Return the (X, Y) coordinate for the center point of the cell that contains the specified text.  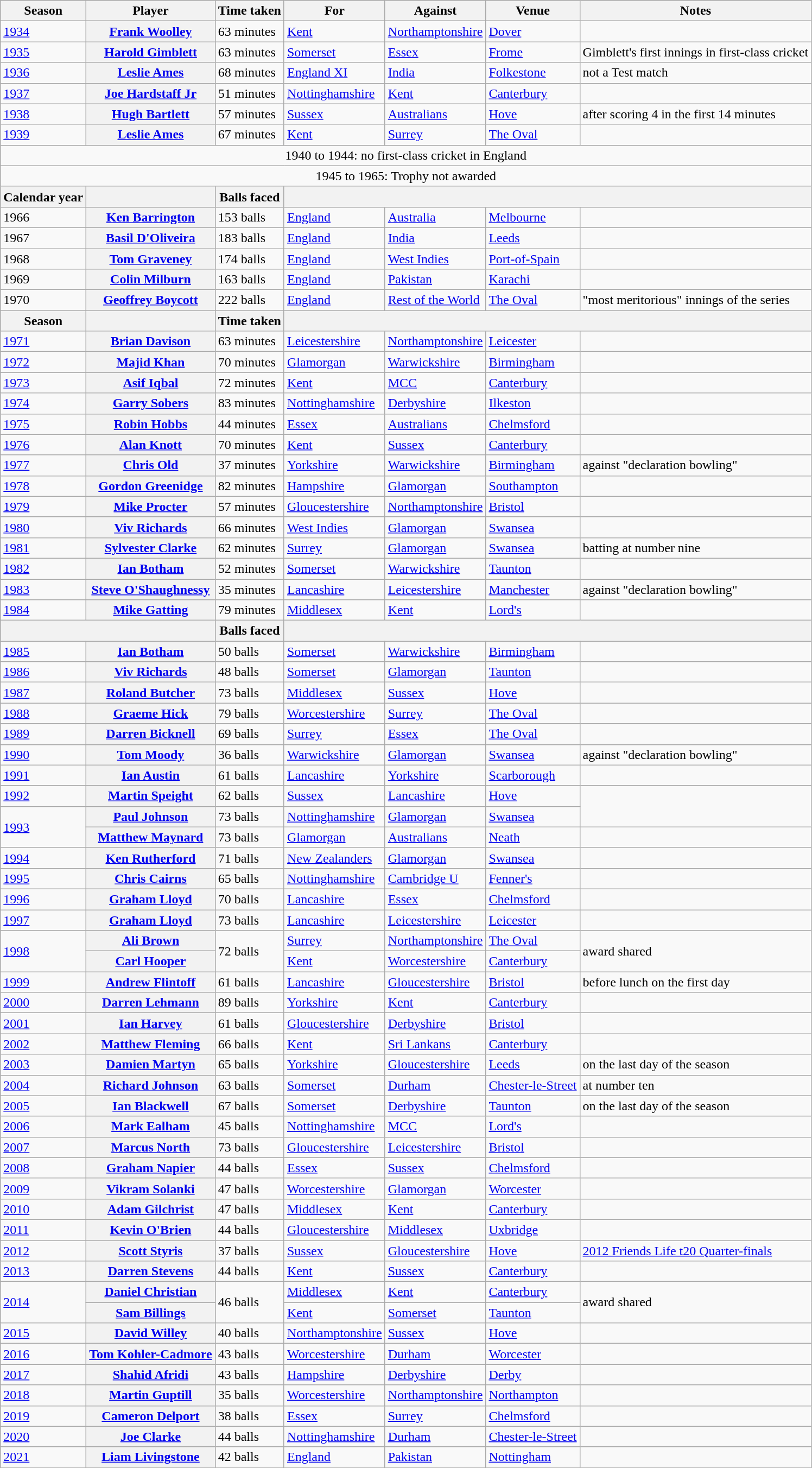
37 minutes (250, 465)
2019 (43, 1416)
Richard Johnson (151, 1085)
50 balls (250, 651)
Dover (533, 31)
1997 (43, 920)
1976 (43, 445)
1998 (43, 951)
Vikram Solanki (151, 1188)
72 minutes (250, 383)
222 balls (250, 300)
Venue (533, 11)
For (334, 11)
Roland Butcher (151, 693)
1973 (43, 383)
Scarborough (533, 775)
1967 (43, 238)
Ilkeston (533, 403)
Cameron Delport (151, 1416)
Melbourne (533, 217)
Australia (435, 217)
2014 (43, 1302)
1945 to 1965: Trophy not awarded (406, 176)
Martin Guptill (151, 1395)
Sri Lankans (435, 1044)
2018 (43, 1395)
not a Test match (696, 73)
Folkestone (533, 73)
2009 (43, 1188)
Colin Milburn (151, 280)
1977 (43, 465)
2012 Friends Life t20 Quarter-finals (696, 1250)
Liam Livingstone (151, 1457)
Carl Hooper (151, 961)
1971 (43, 341)
1975 (43, 424)
Harold Gimblett (151, 52)
1935 (43, 52)
1936 (43, 73)
35 balls (250, 1395)
2016 (43, 1354)
Ali Brown (151, 941)
2002 (43, 1044)
2015 (43, 1333)
Hugh Bartlett (151, 114)
2000 (43, 1003)
1996 (43, 899)
45 balls (250, 1127)
Matthew Fleming (151, 1044)
Southampton (533, 486)
2007 (43, 1147)
Tom Graveney (151, 259)
1978 (43, 486)
46 balls (250, 1302)
79 balls (250, 713)
Chris Old (151, 465)
Fenner's (533, 878)
Alan Knott (151, 445)
48 balls (250, 672)
Uxbridge (533, 1230)
Robin Hobbs (151, 424)
Ian Austin (151, 775)
Ian Harvey (151, 1023)
Calendar year (43, 197)
51 minutes (250, 93)
batting at number nine (696, 548)
2001 (43, 1023)
1939 (43, 135)
1979 (43, 507)
Paul Johnson (151, 817)
1974 (43, 403)
71 balls (250, 858)
2005 (43, 1106)
1940 to 1944: no first-class cricket in England (406, 155)
Geoffrey Boycott (151, 300)
83 minutes (250, 403)
183 balls (250, 238)
Andrew Flintoff (151, 982)
35 minutes (250, 589)
42 balls (250, 1457)
Mark Ealham (151, 1127)
Graeme Hick (151, 713)
Matthew Maynard (151, 837)
1972 (43, 362)
Mike Procter (151, 507)
Ken Rutherford (151, 858)
37 balls (250, 1250)
2011 (43, 1230)
68 minutes (250, 73)
1985 (43, 651)
Brian Davison (151, 341)
David Willey (151, 1333)
Damien Martyn (151, 1065)
Nottingham (533, 1457)
Darren Bicknell (151, 734)
Chris Cairns (151, 878)
1991 (43, 775)
40 balls (250, 1333)
Joe Hardstaff Jr (151, 93)
163 balls (250, 280)
1934 (43, 31)
Gordon Greenidge (151, 486)
Gimblett's first innings in first-class cricket (696, 52)
Manchester (533, 589)
67 minutes (250, 135)
1937 (43, 93)
2004 (43, 1085)
"most meritorious" innings of the series (696, 300)
Rest of the World (435, 300)
Karachi (533, 280)
Darren Lehmann (151, 1003)
Mike Gatting (151, 610)
67 balls (250, 1106)
36 balls (250, 755)
1992 (43, 796)
1969 (43, 280)
1980 (43, 527)
79 minutes (250, 610)
1966 (43, 217)
70 balls (250, 899)
1994 (43, 858)
Martin Speight (151, 796)
2012 (43, 1250)
174 balls (250, 259)
72 balls (250, 951)
1968 (43, 259)
Northampton (533, 1395)
1984 (43, 610)
Ian Blackwell (151, 1106)
1981 (43, 548)
Joe Clarke (151, 1437)
Steve O'Shaughnessy (151, 589)
Basil D'Oliveira (151, 238)
1970 (43, 300)
Shahid Afridi (151, 1375)
1990 (43, 755)
Tom Kohler-Cadmore (151, 1354)
1983 (43, 589)
at number ten (696, 1085)
Sylvester Clarke (151, 548)
66 minutes (250, 527)
52 minutes (250, 568)
Kevin O'Brien (151, 1230)
38 balls (250, 1416)
New Zealanders (334, 858)
after scoring 4 in the first 14 minutes (696, 114)
Notes (696, 11)
153 balls (250, 217)
2020 (43, 1437)
Sam Billings (151, 1313)
2003 (43, 1065)
Adam Gilchrist (151, 1209)
1988 (43, 713)
2006 (43, 1127)
before lunch on the first day (696, 982)
Majid Khan (151, 362)
44 minutes (250, 424)
1987 (43, 693)
62 minutes (250, 548)
Port-of-Spain (533, 259)
62 balls (250, 796)
69 balls (250, 734)
Darren Stevens (151, 1271)
Frome (533, 52)
1993 (43, 827)
England XI (334, 73)
Derby (533, 1375)
Tom Moody (151, 755)
1989 (43, 734)
2010 (43, 1209)
63 balls (250, 1085)
Garry Sobers (151, 403)
2017 (43, 1375)
2021 (43, 1457)
1938 (43, 114)
1999 (43, 982)
Cambridge U (435, 878)
Against (435, 11)
2008 (43, 1168)
Ken Barrington (151, 217)
Frank Woolley (151, 31)
89 balls (250, 1003)
1995 (43, 878)
Daniel Christian (151, 1292)
Graham Napier (151, 1168)
66 balls (250, 1044)
Neath (533, 837)
Marcus North (151, 1147)
Asif Iqbal (151, 383)
1982 (43, 568)
1986 (43, 672)
82 minutes (250, 486)
Player (151, 11)
2013 (43, 1271)
Scott Styris (151, 1250)
